Extract the [X, Y] coordinate from the center of the cell holding the provided text.  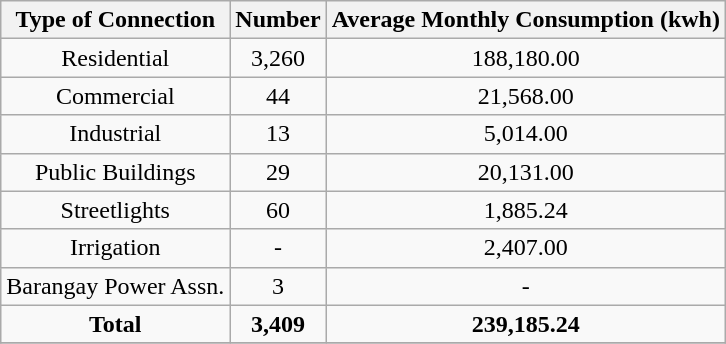
2,407.00 [526, 248]
60 [278, 210]
Commercial [116, 96]
Number [278, 20]
3,409 [278, 324]
1,885.24 [526, 210]
20,131.00 [526, 172]
Total [116, 324]
Irrigation [116, 248]
Barangay Power Assn. [116, 286]
Public Buildings [116, 172]
Average Monthly Consumption (kwh) [526, 20]
188,180.00 [526, 58]
44 [278, 96]
3,260 [278, 58]
13 [278, 134]
5,014.00 [526, 134]
29 [278, 172]
Industrial [116, 134]
Residential [116, 58]
21,568.00 [526, 96]
Streetlights [116, 210]
Type of Connection [116, 20]
3 [278, 286]
239,185.24 [526, 324]
